Locate the cell with the specified text and output its (X, Y) center coordinate. 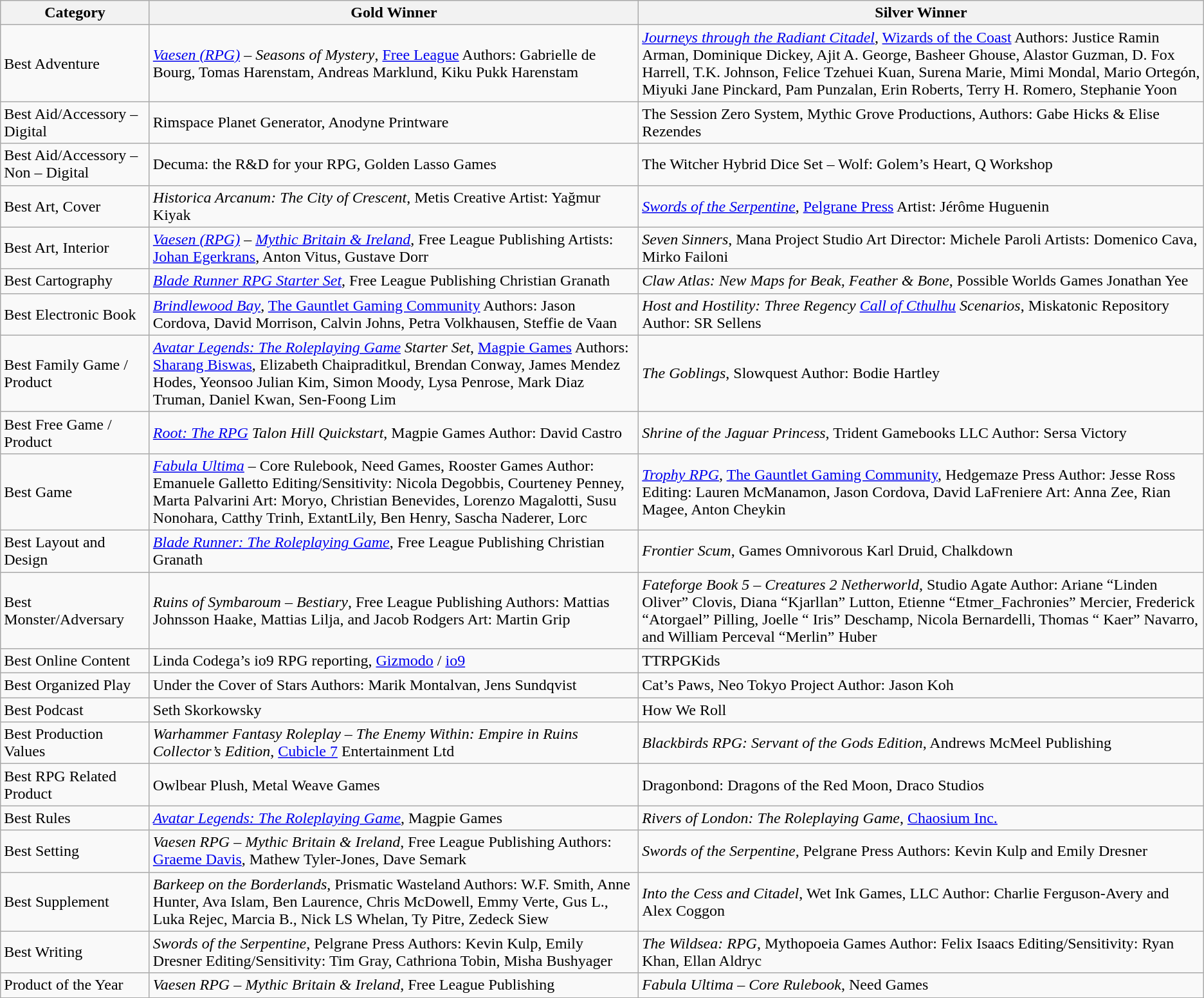
Linda Codega’s io9 RPG reporting, Gizmodo / io9 (394, 661)
Best Electronic Book (75, 314)
Owlbear Plush, Metal Weave Games (394, 785)
Fabula Ultima – Core Rulebook, Need Games (921, 985)
Best Setting (75, 851)
Best Online Content (75, 661)
Best Podcast (75, 710)
Brindlewood Bay, The Gauntlet Gaming Community Authors: Jason Cordova, David Morrison, Calvin Johns, Petra Volkhausen, Steffie de Vaan (394, 314)
Warhammer Fantasy Roleplay – The Enemy Within: Empire in Ruins Collector’s Edition, Cubicle 7 Entertainment Ltd (394, 743)
Shrine of the Jaguar Princess, Trident Gamebooks LLC Author: Sersa Victory (921, 432)
Gold Winner (394, 13)
Frontier Scum, Games Omnivorous Karl Druid, Chalkdown (921, 550)
Best Aid/Accessory – Non – Digital (75, 165)
TTRPGKids (921, 661)
Vaesen RPG – Mythic Britain & Ireland, Free League Publishing Authors: Graeme Davis, Mathew Tyler-Jones, Dave Semark (394, 851)
Best Art, Cover (75, 206)
Best Organized Play (75, 685)
Cat’s Paws, Neo Tokyo Project Author: Jason Koh (921, 685)
Claw Atlas: New Maps for Beak, Feather & Bone, Possible Worlds Games Jonathan Yee (921, 281)
Into the Cess and Citadel, Wet Ink Games, LLC Author: Charlie Ferguson-Avery and Alex Coggon (921, 902)
Silver Winner (921, 13)
Best Art, Interior (75, 248)
Best Layout and Design (75, 550)
Ruins of Symbaroum – Bestiary, Free League Publishing Authors: Mattias Johnsson Haake, Mattias Lilja, and Jacob Rodgers Art: Martin Grip (394, 611)
Product of the Year (75, 985)
Best Aid/Accessory – Digital (75, 122)
Blade Runner RPG Starter Set, Free League Publishing Christian Granath (394, 281)
Under the Cover of Stars Authors: Marik Montalvan, Jens Sundqvist (394, 685)
Best Adventure (75, 63)
Vaesen (RPG) – Mythic Britain & Ireland, Free League Publishing Artists: Johan Egerkrans, Anton Vitus, Gustave Dorr (394, 248)
Best Production Values (75, 743)
Root: The RPG Talon Hill Quickstart, Magpie Games Author: David Castro (394, 432)
Best Rules (75, 818)
How We Roll (921, 710)
Best Writing (75, 952)
Best Free Game / Product (75, 432)
Seven Sinners, Mana Project Studio Art Director: Michele Paroli Artists: Domenico Cava, Mirko Failoni (921, 248)
Swords of the Serpentine, Pelgrane Press Authors: Kevin Kulp, Emily Dresner Editing/Sensitivity: Tim Gray, Cathriona Tobin, Misha Bushyager (394, 952)
Best Family Game / Product (75, 373)
Vaesen (RPG) – Seasons of Mystery, Free League Authors: Gabrielle de Bourg, Tomas Harenstam, Andreas Marklund, Kiku Pukk Harenstam (394, 63)
Best RPG Related Product (75, 785)
Rivers of London: The Roleplaying Game, Chaosium Inc. (921, 818)
Historica Arcanum: The City of Crescent, Metis Creative Artist: Yağmur Kiyak (394, 206)
Category (75, 13)
Best Supplement (75, 902)
The Witcher Hybrid Dice Set – Wolf: Golem’s Heart, Q Workshop (921, 165)
Blackbirds RPG: Servant of the Gods Edition, Andrews McMeel Publishing (921, 743)
Blade Runner: The Roleplaying Game, Free League Publishing Christian Granath (394, 550)
Best Monster/Adversary (75, 611)
Swords of the Serpentine, Pelgrane Press Authors: Kevin Kulp and Emily Dresner (921, 851)
Seth Skorkowsky (394, 710)
The Goblings, Slowquest Author: Bodie Hartley (921, 373)
Avatar Legends: The Roleplaying Game, Magpie Games (394, 818)
The Session Zero System, Mythic Grove Productions, Authors: Gabe Hicks & Elise Rezendes (921, 122)
Rimspace Planet Generator, Anodyne Printware (394, 122)
Best Game (75, 491)
Vaesen RPG – Mythic Britain & Ireland, Free League Publishing (394, 985)
Decuma: the R&D for your RPG, Golden Lasso Games (394, 165)
The Wildsea: RPG, Mythopoeia Games Author: Felix Isaacs Editing/Sensitivity: Ryan Khan, Ellan Aldryc (921, 952)
Swords of the Serpentine, Pelgrane Press Artist: Jérôme Huguenin (921, 206)
Dragonbond: Dragons of the Red Moon, Draco Studios (921, 785)
Host and Hostility: Three Regency Call of Cthulhu Scenarios, Miskatonic Repository Author: SR Sellens (921, 314)
Best Cartography (75, 281)
